Provide the [X, Y] coordinate of the cell's center where the given text is located.  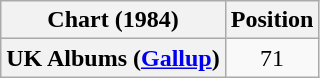
Position [272, 20]
71 [272, 58]
Chart (1984) [113, 20]
UK Albums (Gallup) [113, 58]
